From the cell containing the given text, extract its center point as (X, Y) coordinate. 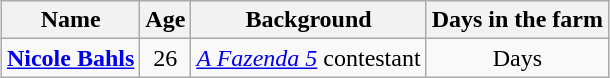
Days in the farm (517, 20)
Background (308, 20)
Age (166, 20)
Name (70, 20)
Days (517, 58)
26 (166, 58)
Nicole Bahls (70, 58)
A Fazenda 5 contestant (308, 58)
